Search for the cell housing the specified text and yield its (X, Y) center coordinate. 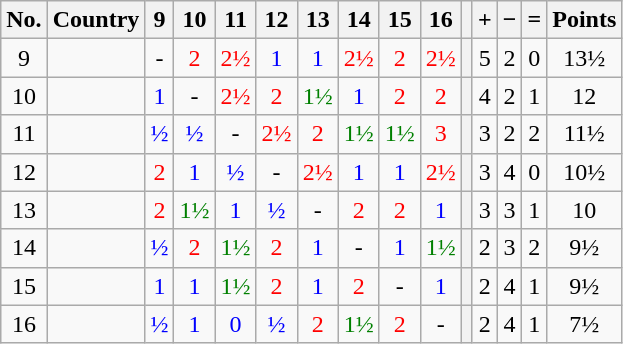
Country (96, 20)
7½ (584, 324)
= (534, 20)
No. (24, 20)
5 (484, 58)
− (510, 20)
11½ (584, 134)
13½ (584, 58)
10½ (584, 172)
Points (584, 20)
+ (484, 20)
